Detect which cell encompasses the target text, then output its (x, y) center coordinate. 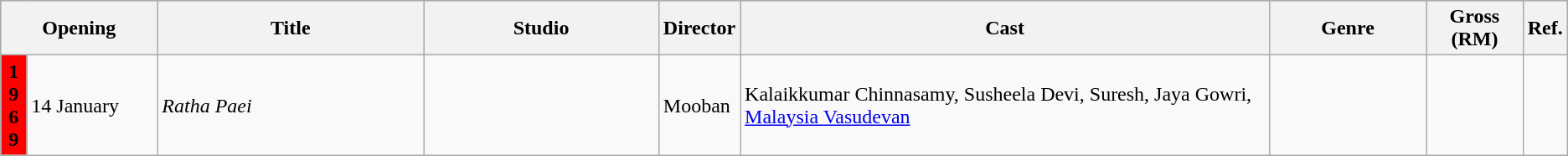
Studio (541, 29)
Director (699, 29)
Title (291, 29)
Ref. (1545, 29)
Kalaikkumar Chinnasamy, Susheela Devi, Suresh, Jaya Gowri, Malaysia Vasudevan (1005, 106)
1969 (13, 106)
Cast (1005, 29)
Gross (RM) (1475, 29)
Genre (1349, 29)
Opening (79, 29)
Mooban (699, 106)
14 January (92, 106)
Ratha Paei (291, 106)
